Find where the given text appears and provide that cell's center as [x, y] coordinate. 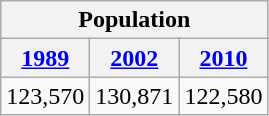
122,580 [224, 96]
1989 [46, 58]
130,871 [134, 96]
2002 [134, 58]
123,570 [46, 96]
Population [134, 20]
2010 [224, 58]
